Locate the cell with the specified text and output its (x, y) center coordinate. 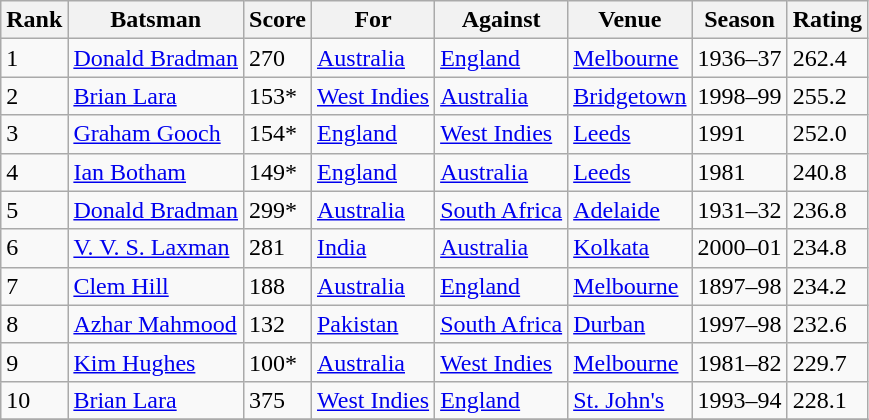
375 (278, 400)
7 (34, 286)
1936–37 (740, 58)
240.8 (827, 172)
10 (34, 400)
153* (278, 96)
Durban (630, 324)
Clem Hill (156, 286)
Kolkata (630, 248)
6 (34, 248)
Kim Hughes (156, 362)
Venue (630, 20)
252.0 (827, 134)
299* (278, 210)
1998–99 (740, 96)
270 (278, 58)
Adelaide (630, 210)
234.2 (827, 286)
2000–01 (740, 248)
228.1 (827, 400)
Pakistan (372, 324)
Batsman (156, 20)
4 (34, 172)
281 (278, 248)
Azhar Mahmood (156, 324)
St. John's (630, 400)
149* (278, 172)
1931–32 (740, 210)
100* (278, 362)
262.4 (827, 58)
India (372, 248)
236.8 (827, 210)
V. V. S. Laxman (156, 248)
232.6 (827, 324)
Against (502, 20)
Season (740, 20)
Bridgetown (630, 96)
234.8 (827, 248)
1997–98 (740, 324)
255.2 (827, 96)
Rank (34, 20)
1897–98 (740, 286)
1981 (740, 172)
Ian Botham (156, 172)
188 (278, 286)
3 (34, 134)
9 (34, 362)
Rating (827, 20)
Score (278, 20)
For (372, 20)
154* (278, 134)
229.7 (827, 362)
1981–82 (740, 362)
5 (34, 210)
8 (34, 324)
132 (278, 324)
1991 (740, 134)
1993–94 (740, 400)
2 (34, 96)
1 (34, 58)
Graham Gooch (156, 134)
